Return the [x, y] coordinate for the center point of the cell that contains the specified text.  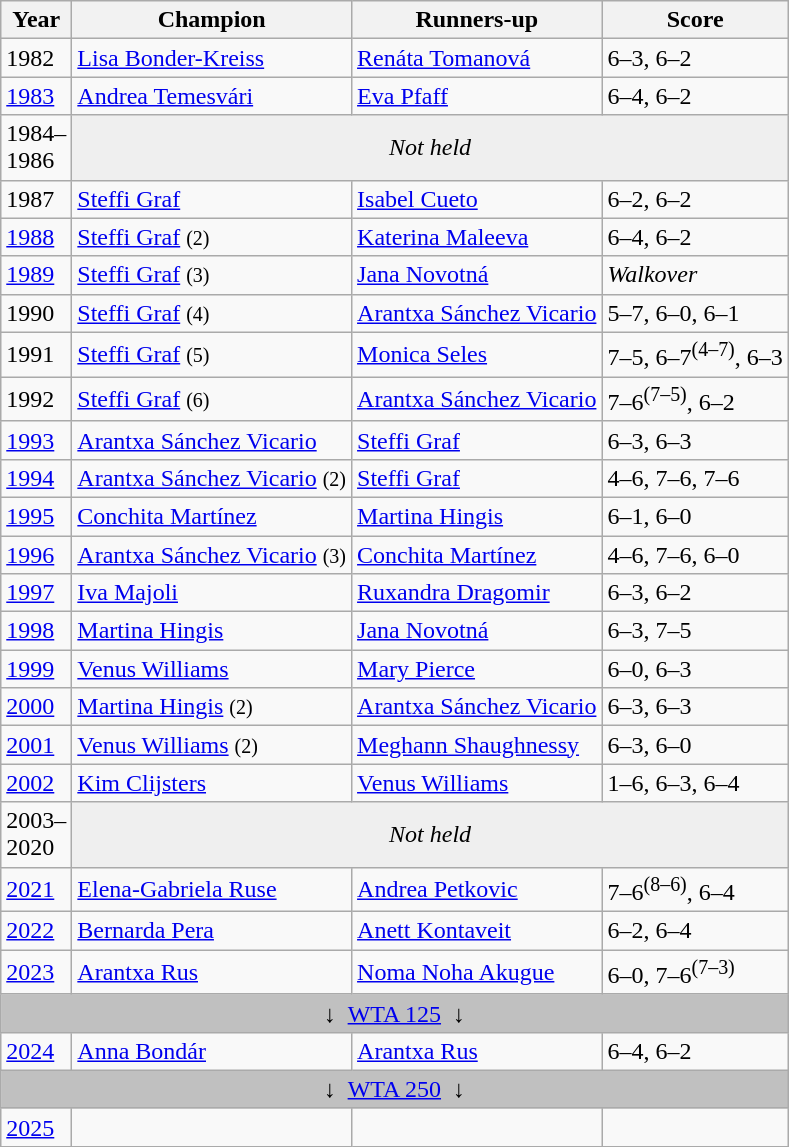
6–1, 6–0 [695, 516]
7–5, 6–7(4–7), 6–3 [695, 354]
Steffi Graf (6) [212, 400]
1999 [36, 669]
Anett Kontaveit [477, 931]
Andrea Temesvári [212, 96]
Walkover [695, 275]
Isabel Cueto [477, 199]
Venus Williams (2) [212, 745]
2021 [36, 890]
2022 [36, 931]
6–3, 6–0 [695, 745]
4–6, 7–6, 6–0 [695, 555]
6–0, 7–6(7–3) [695, 972]
Bernarda Pera [212, 931]
5–7, 6–0, 6–1 [695, 313]
Martina Hingis (2) [212, 707]
1990 [36, 313]
Eva Pfaff [477, 96]
1992 [36, 400]
2025 [36, 1127]
2024 [36, 1051]
Andrea Petkovic [477, 890]
Arantxa Sánchez Vicario (2) [212, 478]
Year [36, 20]
4–6, 7–6, 7–6 [695, 478]
Anna Bondár [212, 1051]
1997 [36, 593]
Mary Pierce [477, 669]
Score [695, 20]
1996 [36, 555]
↓ WTA 125 ↓ [395, 1013]
1995 [36, 516]
2000 [36, 707]
1991 [36, 354]
Katerina Maleeva [477, 237]
Elena-Gabriela Ruse [212, 890]
7–6(7–5), 6–2 [695, 400]
Steffi Graf (2) [212, 237]
6–0, 6–3 [695, 669]
Steffi Graf (5) [212, 354]
6–3, 7–5 [695, 631]
1993 [36, 440]
1988 [36, 237]
Runners-up [477, 20]
2003–2020 [36, 834]
Ruxandra Dragomir [477, 593]
2002 [36, 783]
1983 [36, 96]
↓ WTA 250 ↓ [395, 1089]
2001 [36, 745]
Steffi Graf (3) [212, 275]
2023 [36, 972]
1982 [36, 58]
Kim Clijsters [212, 783]
1989 [36, 275]
1984–1986 [36, 148]
Champion [212, 20]
Monica Seles [477, 354]
1987 [36, 199]
Iva Majoli [212, 593]
Steffi Graf (4) [212, 313]
6–2, 6–2 [695, 199]
1994 [36, 478]
Lisa Bonder-Kreiss [212, 58]
7–6(8–6), 6–4 [695, 890]
6–2, 6–4 [695, 931]
Noma Noha Akugue [477, 972]
1998 [36, 631]
Renáta Tomanová [477, 58]
1–6, 6–3, 6–4 [695, 783]
Arantxa Sánchez Vicario (3) [212, 555]
Meghann Shaughnessy [477, 745]
